Find where the given text appears and provide that cell's center as (x, y) coordinate. 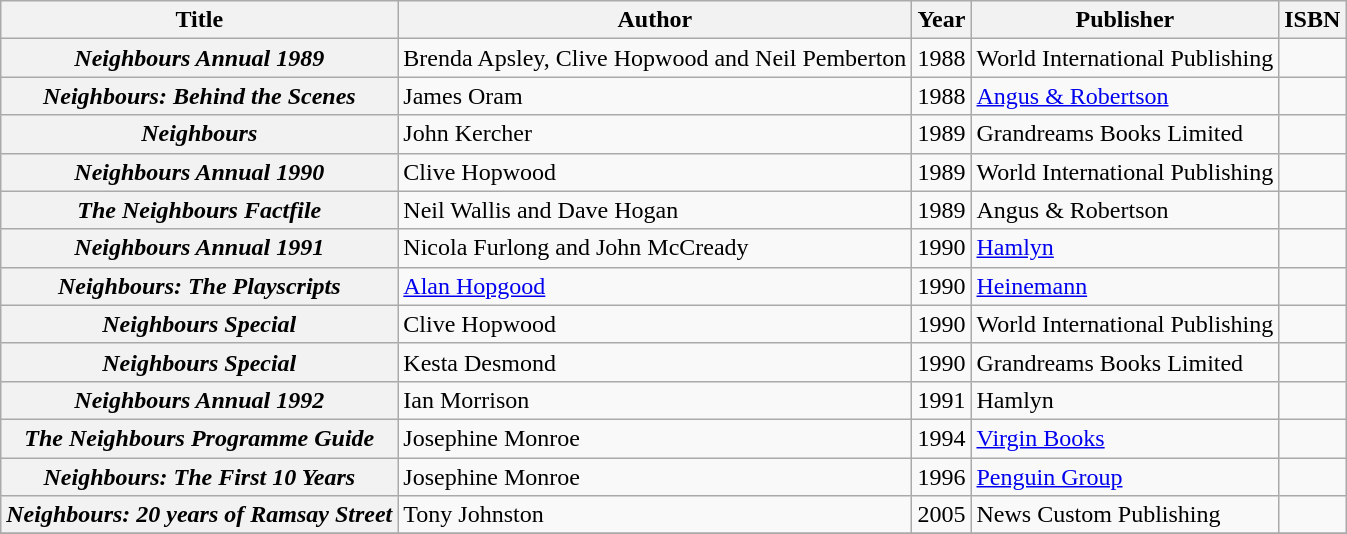
Alan Hopgood (655, 286)
Neil Wallis and Dave Hogan (655, 210)
Neighbours: 20 years of Ramsay Street (200, 515)
Neighbours Annual 1990 (200, 172)
Virgin Books (1125, 438)
Nicola Furlong and John McCready (655, 248)
Penguin Group (1125, 477)
Title (200, 20)
Year (942, 20)
Neighbours Annual 1991 (200, 248)
1994 (942, 438)
Neighbours Annual 1989 (200, 58)
Author (655, 20)
Publisher (1125, 20)
News Custom Publishing (1125, 515)
Neighbours: The Playscripts (200, 286)
1991 (942, 400)
John Kercher (655, 134)
Neighbours: Behind the Scenes (200, 96)
Kesta Desmond (655, 362)
Neighbours Annual 1992 (200, 400)
ISBN (1312, 20)
Brenda Apsley, Clive Hopwood and Neil Pemberton (655, 58)
The Neighbours Programme Guide (200, 438)
Heinemann (1125, 286)
Neighbours: The First 10 Years (200, 477)
Ian Morrison (655, 400)
James Oram (655, 96)
Tony Johnston (655, 515)
Neighbours (200, 134)
2005 (942, 515)
1996 (942, 477)
The Neighbours Factfile (200, 210)
